From the cell containing the given text, extract its center point as [x, y] coordinate. 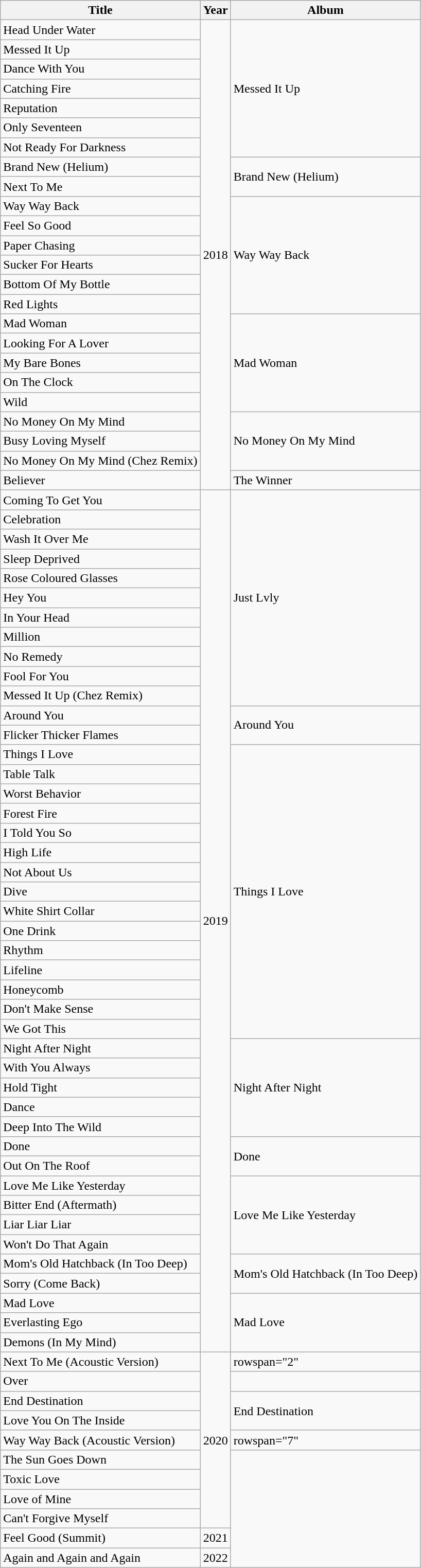
In Your Head [100, 618]
Messed It Up (Chez Remix) [100, 696]
No Remedy [100, 657]
Year [215, 10]
Looking For A Lover [100, 343]
Reputation [100, 108]
Honeycomb [100, 990]
Lifeline [100, 970]
Out On The Roof [100, 1166]
Sorry (Come Back) [100, 1283]
Paper Chasing [100, 245]
Not Ready For Darkness [100, 147]
Fool For You [100, 676]
No Money On My Mind (Chez Remix) [100, 461]
Table Talk [100, 774]
Next To Me [100, 186]
Million [100, 637]
The Winner [325, 480]
With You Always [100, 1068]
Can't Forgive Myself [100, 1519]
Bottom Of My Bottle [100, 285]
Hey You [100, 598]
Sucker For Hearts [100, 265]
Hold Tight [100, 1087]
Album [325, 10]
White Shirt Collar [100, 911]
We Got This [100, 1029]
Head Under Water [100, 30]
2021 [215, 1538]
Red Lights [100, 304]
Dive [100, 892]
Just Lvly [325, 598]
Not About Us [100, 872]
Demons (In My Mind) [100, 1342]
Everlasting Ego [100, 1323]
Deep Into The Wild [100, 1126]
Sleep Deprived [100, 558]
Next To Me (Acoustic Version) [100, 1362]
Rose Coloured Glasses [100, 578]
2020 [215, 1440]
Worst Behavior [100, 794]
Don't Make Sense [100, 1009]
Dance [100, 1107]
Love You On The Inside [100, 1420]
High Life [100, 852]
Toxic Love [100, 1479]
Way Way Back (Acoustic Version) [100, 1440]
Busy Loving Myself [100, 441]
On The Clock [100, 382]
Rhythm [100, 950]
Only Seventeen [100, 128]
Flicker Thicker Flames [100, 735]
One Drink [100, 931]
2022 [215, 1558]
Wild [100, 402]
Title [100, 10]
Bitter End (Aftermath) [100, 1205]
Believer [100, 480]
Feel Good (Summit) [100, 1538]
The Sun Goes Down [100, 1459]
2018 [215, 255]
I Told You So [100, 833]
2019 [215, 921]
My Bare Bones [100, 363]
Again and Again and Again [100, 1558]
Won't Do That Again [100, 1244]
Wash It Over Me [100, 539]
Catching Fire [100, 89]
Over [100, 1381]
Love of Mine [100, 1499]
rowspan="7" [325, 1440]
rowspan="2" [325, 1362]
Liar Liar Liar [100, 1225]
Coming To Get You [100, 500]
Celebration [100, 519]
Dance With You [100, 69]
Forest Fire [100, 813]
Feel So Good [100, 225]
